Detect which cell encompasses the target text, then output its [X, Y] center coordinate. 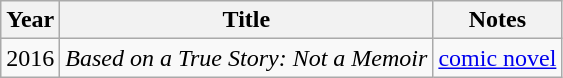
Year [30, 20]
Based on a True Story: Not a Memoir [246, 58]
comic novel [498, 58]
2016 [30, 58]
Title [246, 20]
Notes [498, 20]
